Return [x, y] of the center of cell containing provided text 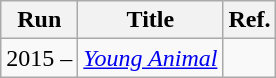
Ref. [250, 20]
Run [40, 20]
Young Animal [150, 58]
2015 – [40, 58]
Title [150, 20]
